Find where the given text appears and provide that cell's center as (x, y) coordinate. 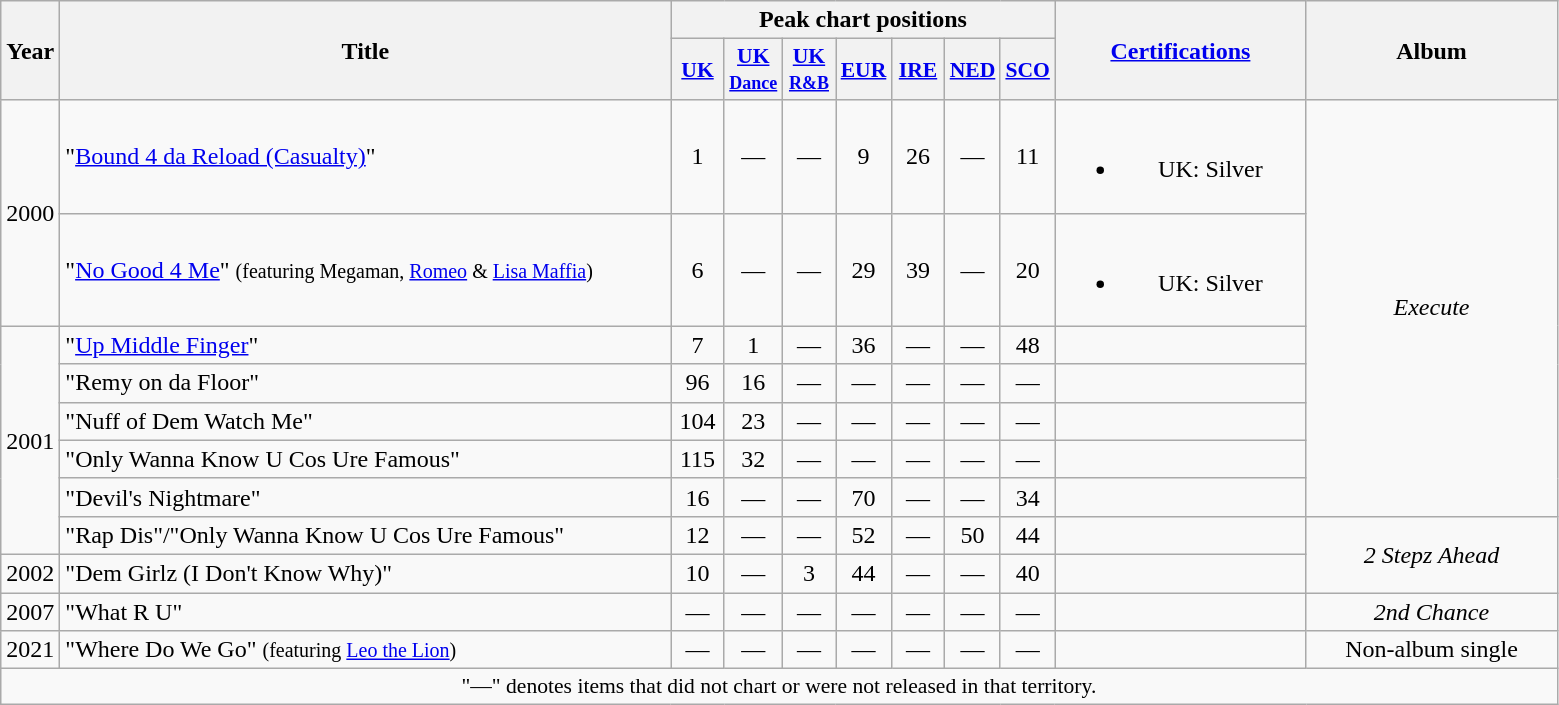
40 (1028, 573)
Non-album single (1432, 650)
UKDance (753, 70)
IRE (918, 70)
Year (30, 50)
32 (753, 459)
104 (698, 421)
11 (1028, 156)
UK (698, 70)
3 (808, 573)
20 (1028, 270)
EUR (864, 70)
39 (918, 270)
2nd Chance (1432, 611)
2000 (30, 213)
2007 (30, 611)
2021 (30, 650)
70 (864, 497)
"Devil's Nightmare" (366, 497)
"Dem Girlz (I Don't Know Why)" (366, 573)
Peak chart positions (863, 20)
7 (698, 345)
NED (973, 70)
"Only Wanna Know U Cos Ure Famous" (366, 459)
"Up Middle Finger" (366, 345)
115 (698, 459)
34 (1028, 497)
"Remy on da Floor" (366, 383)
Album (1432, 50)
"Rap Dis"/"Only Wanna Know U Cos Ure Famous" (366, 535)
"Bound 4 da Reload (Casualty)" (366, 156)
"No Good 4 Me" (featuring Megaman, Romeo & Lisa Maffia) (366, 270)
23 (753, 421)
36 (864, 345)
"—" denotes items that did not chart or were not released in that territory. (779, 687)
"What R U" (366, 611)
50 (973, 535)
Certifications (1180, 50)
2 Stepz Ahead (1432, 554)
9 (864, 156)
12 (698, 535)
96 (698, 383)
6 (698, 270)
10 (698, 573)
29 (864, 270)
SCO (1028, 70)
"Nuff of Dem Watch Me" (366, 421)
52 (864, 535)
48 (1028, 345)
"Where Do We Go" (featuring Leo the Lion) (366, 650)
Title (366, 50)
26 (918, 156)
Execute (1432, 308)
UKR&B (808, 70)
2001 (30, 440)
2002 (30, 573)
